Locate the cell with the specified text and output its (x, y) center coordinate. 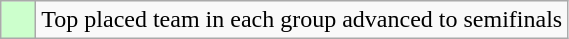
Top placed team in each group advanced to semifinals (302, 20)
